Return the (X, Y) coordinate for the center point of the cell that contains the specified text.  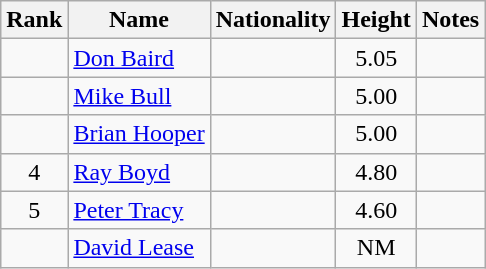
4 (34, 172)
Mike Bull (139, 96)
Peter Tracy (139, 210)
Name (139, 20)
David Lease (139, 248)
4.80 (376, 172)
Ray Boyd (139, 172)
Nationality (273, 20)
Rank (34, 20)
5.05 (376, 58)
Don Baird (139, 58)
Brian Hooper (139, 134)
4.60 (376, 210)
Notes (450, 20)
5 (34, 210)
NM (376, 248)
Height (376, 20)
